Pinpoint the cell where the given text exists, returning its (X, Y) midpoint coordinate. 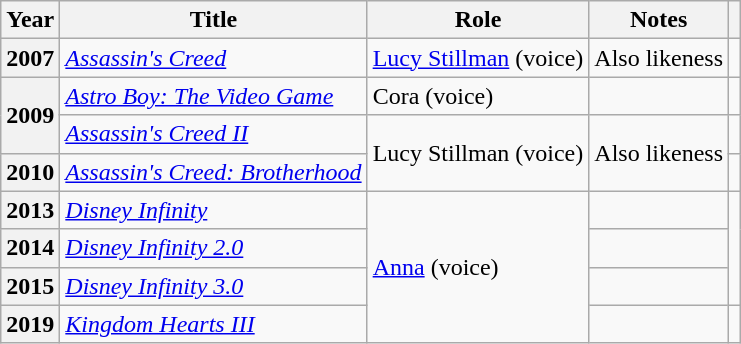
2009 (30, 115)
2007 (30, 58)
2013 (30, 210)
Year (30, 20)
Assassin's Creed II (214, 134)
2019 (30, 324)
Astro Boy: The Video Game (214, 96)
Role (478, 20)
Anna (voice) (478, 267)
2015 (30, 286)
Disney Infinity 3.0 (214, 286)
Disney Infinity 2.0 (214, 248)
Assassin's Creed (214, 58)
Assassin's Creed: Brotherhood (214, 172)
Cora (voice) (478, 96)
Disney Infinity (214, 210)
Notes (659, 20)
Kingdom Hearts III (214, 324)
Title (214, 20)
2014 (30, 248)
2010 (30, 172)
